Provide the (X, Y) coordinate of the cell's center where the given text is located.  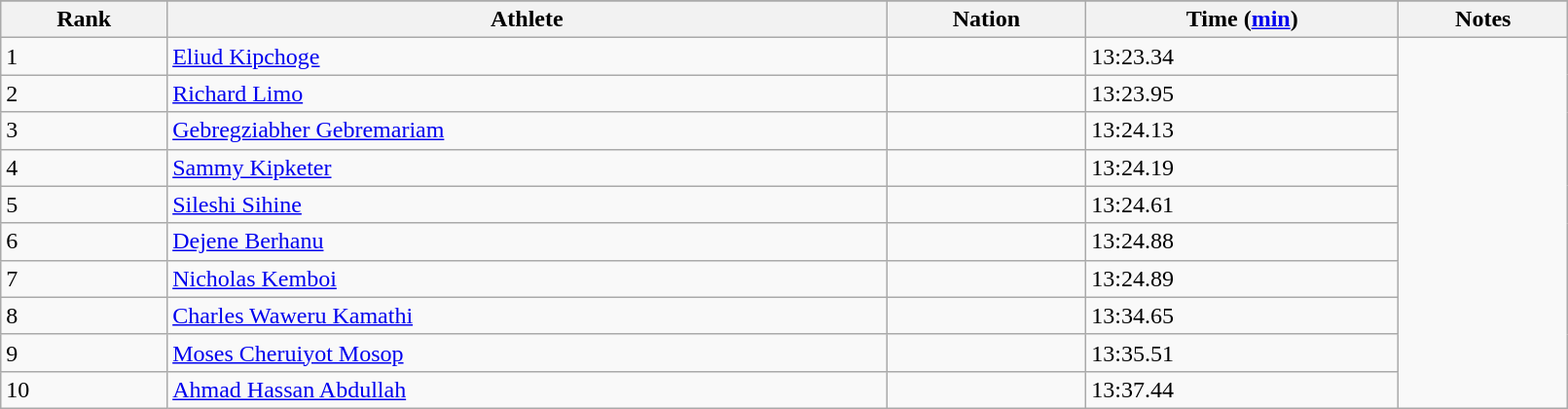
7 (84, 279)
13:23.95 (1242, 93)
1 (84, 56)
Eliud Kipchoge (528, 56)
13:34.65 (1242, 316)
2 (84, 93)
13:35.51 (1242, 353)
Sammy Kipketer (528, 167)
Gebregziabher Gebremariam (528, 130)
Moses Cheruiyot Mosop (528, 353)
Sileshi Sihine (528, 204)
Dejene Berhanu (528, 242)
5 (84, 204)
Charles Waweru Kamathi (528, 316)
13:24.19 (1242, 167)
8 (84, 316)
13:24.61 (1242, 204)
Ahmad Hassan Abdullah (528, 390)
13:23.34 (1242, 56)
10 (84, 390)
4 (84, 167)
6 (84, 242)
13:24.89 (1242, 279)
Rank (84, 19)
Notes (1483, 19)
Athlete (528, 19)
Nation (987, 19)
Nicholas Kemboi (528, 279)
13:24.13 (1242, 130)
9 (84, 353)
Time (min) (1242, 19)
3 (84, 130)
Richard Limo (528, 93)
13:37.44 (1242, 390)
13:24.88 (1242, 242)
